Pinpoint the cell where the given text exists, returning its [X, Y] midpoint coordinate. 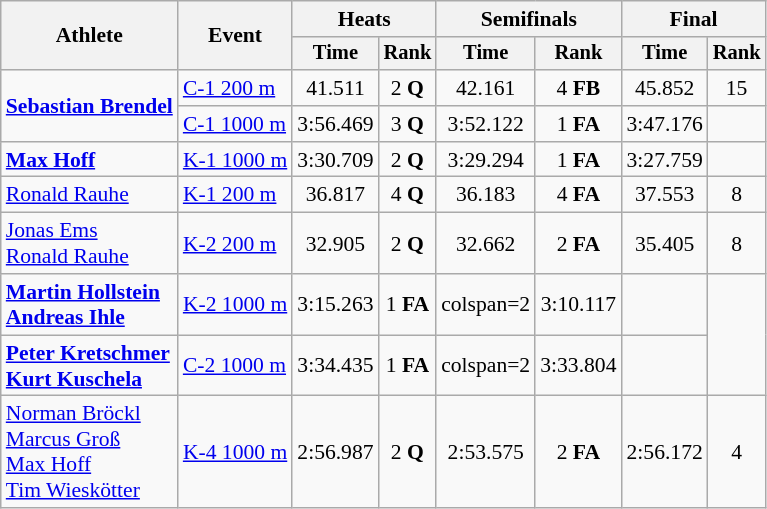
42.161 [486, 88]
4 [737, 452]
K-2 1000 m [235, 304]
3:30.709 [335, 160]
41.511 [335, 88]
Ronald Rauhe [90, 195]
3:34.435 [335, 366]
3:52.122 [486, 124]
3:27.759 [665, 160]
C-1 1000 m [235, 124]
Max Hoff [90, 160]
2:56.987 [335, 452]
32.905 [335, 244]
C-1 200 m [235, 88]
Heats [364, 19]
3:15.263 [335, 304]
Event [235, 36]
37.553 [665, 195]
32.662 [486, 244]
Final [694, 19]
3:47.176 [665, 124]
4 FB [578, 88]
36.817 [335, 195]
45.852 [665, 88]
K-1 1000 m [235, 160]
Jonas EmsRonald Rauhe [90, 244]
Martin HollsteinAndreas Ihle [90, 304]
Peter KretschmerKurt Kuschela [90, 366]
Semifinals [528, 19]
2:53.575 [486, 452]
C-2 1000 m [235, 366]
3:33.804 [578, 366]
4 FA [578, 195]
K-1 200 m [235, 195]
15 [737, 88]
Sebastian Brendel [90, 106]
K-4 1000 m [235, 452]
2:56.172 [665, 452]
Athlete [90, 36]
3:29.294 [486, 160]
3:56.469 [335, 124]
4 Q [408, 195]
3:10.117 [578, 304]
36.183 [486, 195]
K-2 200 m [235, 244]
Norman BröcklMarcus GroßMax HoffTim Wieskötter [90, 452]
3 Q [408, 124]
35.405 [665, 244]
